Output the [X, Y] coordinate of the center of the cell containing the given text.  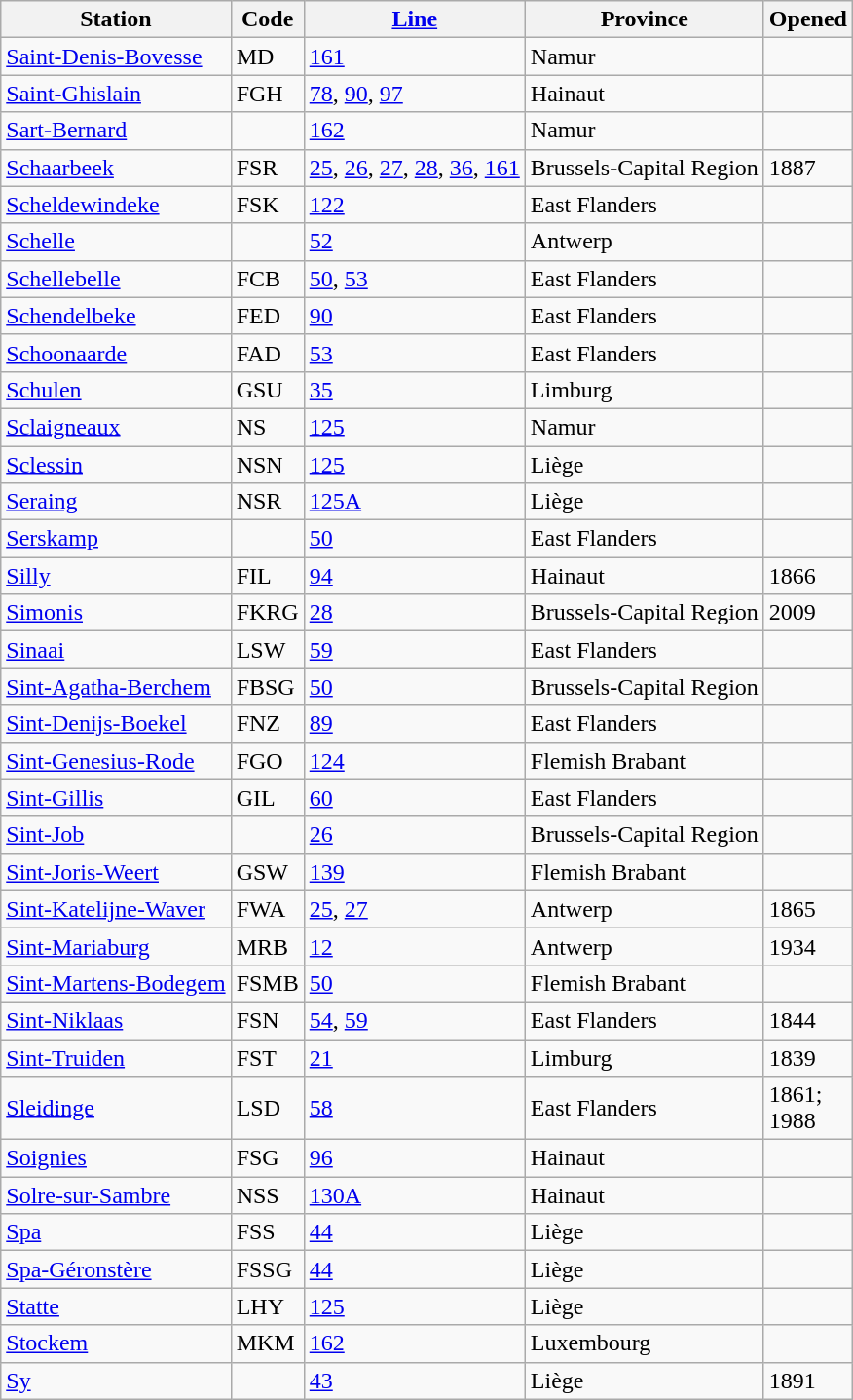
25, 26, 27, 28, 36, 161 [415, 168]
Solre-sur-Sambre [116, 1195]
FST [267, 1057]
FGH [267, 94]
21 [415, 1057]
Sy [116, 1381]
90 [415, 316]
1891 [808, 1381]
58 [415, 1109]
Spa-Géronstère [116, 1269]
Province [645, 19]
NSS [267, 1195]
NSN [267, 465]
1866 [808, 576]
Statte [116, 1306]
43 [415, 1381]
FKRG [267, 613]
Sclessin [116, 465]
Seraing [116, 502]
59 [415, 650]
FWA [267, 909]
28 [415, 613]
2009 [808, 613]
1844 [808, 1020]
FAD [267, 353]
LHY [267, 1306]
GSW [267, 872]
25, 27 [415, 909]
FSS [267, 1232]
Sint-Niklaas [116, 1020]
Sint-Katelijne-Waver [116, 909]
12 [415, 946]
Schaarbeek [116, 168]
Sinaai [116, 650]
1861; 1988 [808, 1109]
1887 [808, 168]
Sint-Truiden [116, 1057]
94 [415, 576]
Sleidinge [116, 1109]
52 [415, 242]
Sint-Mariaburg [116, 946]
1934 [808, 946]
LSW [267, 650]
Luxembourg [645, 1343]
78, 90, 97 [415, 94]
Schoonaarde [116, 353]
GIL [267, 798]
FBSG [267, 687]
FED [267, 316]
124 [415, 761]
89 [415, 724]
MKM [267, 1343]
Sclaigneaux [116, 427]
Station [116, 19]
Sint-Martens-Bodegem [116, 983]
MD [267, 57]
FSSG [267, 1269]
161 [415, 57]
Sint-Genesius-Rode [116, 761]
Sint-Joris-Weert [116, 872]
MRB [267, 946]
1839 [808, 1057]
139 [415, 872]
130A [415, 1195]
FCB [267, 279]
FSN [267, 1020]
NS [267, 427]
Soignies [116, 1158]
Sart-Bernard [116, 131]
Schelle [116, 242]
FGO [267, 761]
FIL [267, 576]
Sint-Gillis [116, 798]
FNZ [267, 724]
Sint-Job [116, 835]
Stockem [116, 1343]
LSD [267, 1109]
1865 [808, 909]
Schellebelle [116, 279]
53 [415, 353]
FSG [267, 1158]
FSR [267, 168]
122 [415, 205]
Simonis [116, 613]
Opened [808, 19]
35 [415, 390]
Serskamp [116, 539]
Code [267, 19]
Scheldewindeke [116, 205]
Saint-Ghislain [116, 94]
96 [415, 1158]
Spa [116, 1232]
GSU [267, 390]
NSR [267, 502]
Sint-Denijs-Boekel [116, 724]
FSMB [267, 983]
Line [415, 19]
125A [415, 502]
Sint-Agatha-Berchem [116, 687]
54, 59 [415, 1020]
Saint-Denis-Bovesse [116, 57]
FSK [267, 205]
60 [415, 798]
26 [415, 835]
Silly [116, 576]
Schendelbeke [116, 316]
50, 53 [415, 279]
Schulen [116, 390]
